Find where the given text appears and provide that cell's center as (X, Y) coordinate. 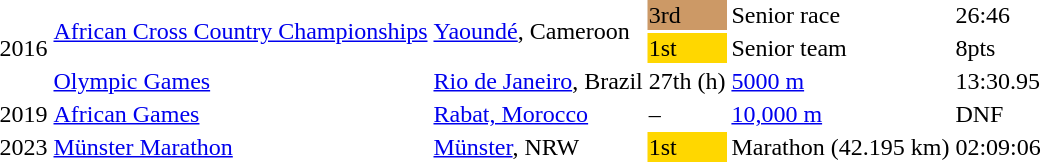
27th (h) (687, 81)
Rabat, Morocco (538, 114)
– (687, 114)
Rio de Janeiro, Brazil (538, 81)
African Games (240, 114)
Senior race (840, 15)
Münster, NRW (538, 147)
African Cross Country Championships (240, 32)
Olympic Games (240, 81)
Yaoundé, Cameroon (538, 32)
Senior team (840, 48)
Marathon (42.195 km) (840, 147)
5000 m (840, 81)
Münster Marathon (240, 147)
10,000 m (840, 114)
3rd (687, 15)
